Detect which cell encompasses the target text, then output its [x, y] center coordinate. 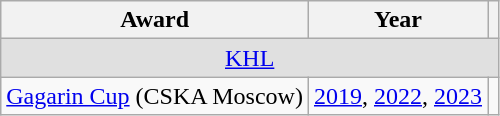
KHL [250, 58]
Gagarin Cup (CSKA Moscow) [155, 96]
Year [398, 20]
2019, 2022, 2023 [398, 96]
Award [155, 20]
